Provide the [X, Y] coordinate of the cell's center where the given text is located.  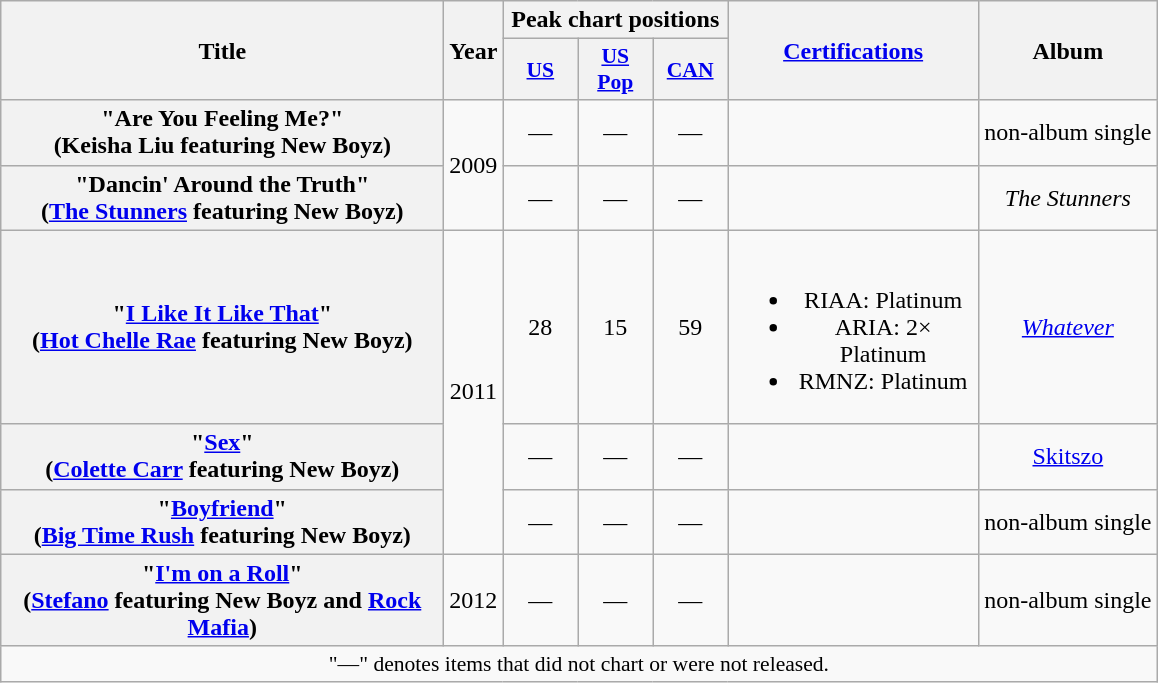
"Boyfriend" (Big Time Rush featuring New Boyz) [222, 522]
Peak chart positions [616, 20]
US Pop [616, 70]
RIAA: PlatinumARIA: 2× PlatinumRMNZ: Platinum [854, 327]
15 [616, 327]
28 [540, 327]
"Dancin' Around the Truth" (The Stunners featuring New Boyz) [222, 198]
The Stunners [1068, 198]
2011 [474, 392]
US [540, 70]
2009 [474, 165]
Whatever [1068, 327]
2012 [474, 600]
"Sex" (Colette Carr featuring New Boyz) [222, 456]
"I'm on a Roll" (Stefano featuring New Boyz and Rock Mafia) [222, 600]
CAN [690, 70]
Title [222, 50]
"—" denotes items that did not chart or were not released. [579, 664]
Year [474, 50]
Certifications [854, 50]
59 [690, 327]
"I Like It Like That" (Hot Chelle Rae featuring New Boyz) [222, 327]
Album [1068, 50]
Skitszo [1068, 456]
"Are You Feeling Me?" (Keisha Liu featuring New Boyz) [222, 132]
